Return [X, Y] of the center of cell containing provided text 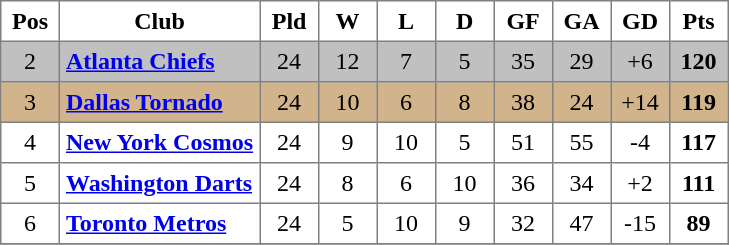
3 [30, 102]
L [406, 21]
Pld [289, 21]
38 [523, 102]
55 [581, 142]
34 [581, 183]
Club [160, 21]
7 [406, 61]
35 [523, 61]
GD [640, 21]
D [464, 21]
+6 [640, 61]
36 [523, 183]
-15 [640, 223]
GA [581, 21]
+2 [640, 183]
Atlanta Chiefs [160, 61]
Pts [698, 21]
Washington Darts [160, 183]
119 [698, 102]
GF [523, 21]
Toronto Metros [160, 223]
2 [30, 61]
4 [30, 142]
111 [698, 183]
Dallas Tornado [160, 102]
47 [581, 223]
29 [581, 61]
New York Cosmos [160, 142]
51 [523, 142]
12 [347, 61]
117 [698, 142]
-4 [640, 142]
32 [523, 223]
120 [698, 61]
W [347, 21]
+14 [640, 102]
Pos [30, 21]
89 [698, 223]
